Search for the cell housing the specified text and yield its [X, Y] center coordinate. 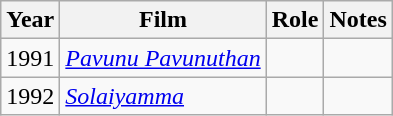
1991 [30, 58]
1992 [30, 96]
Role [295, 20]
Solaiyamma [163, 96]
Pavunu Pavunuthan [163, 58]
Film [163, 20]
Notes [358, 20]
Year [30, 20]
